Capture the cell that displays the provided text and extract its [X, Y] central coordinate. 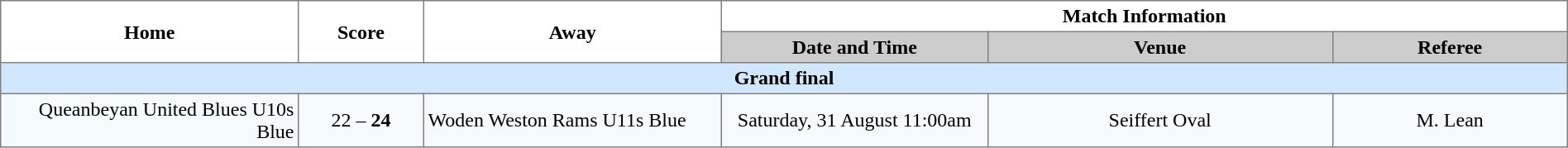
Match Information [1145, 17]
Home [150, 31]
Grand final [784, 79]
Saturday, 31 August 11:00am [854, 120]
Queanbeyan United Blues U10s Blue [150, 120]
Score [361, 31]
Seiffert Oval [1159, 120]
22 – 24 [361, 120]
Woden Weston Rams U11s Blue [572, 120]
Venue [1159, 47]
Away [572, 31]
Referee [1450, 47]
M. Lean [1450, 120]
Date and Time [854, 47]
